Pinpoint the cell where the given text exists, returning its [X, Y] midpoint coordinate. 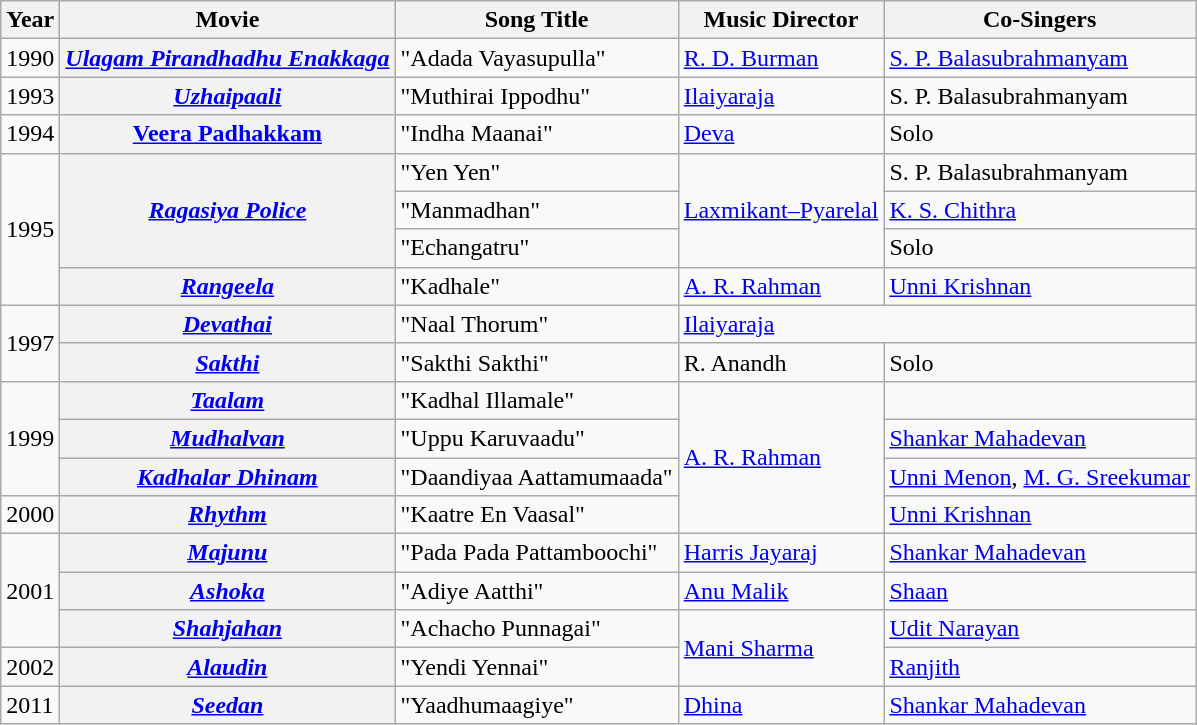
Veera Padhakkam [228, 134]
Co-Singers [1040, 20]
1993 [30, 96]
Alaudin [228, 667]
"Achacho Punnagai" [536, 629]
Seedan [228, 705]
"Yen Yen" [536, 172]
"Manmadhan" [536, 210]
Movie [228, 20]
"Naal Thorum" [536, 324]
"Kaatre En Vaasal" [536, 515]
Uzhaipaali [228, 96]
"Yendi Yennai" [536, 667]
"Muthirai Ippodhu" [536, 96]
R. Anandh [781, 362]
"Daandiyaa Aattamumaada" [536, 477]
Ashoka [228, 591]
Deva [781, 134]
Sakthi [228, 362]
1994 [30, 134]
Year [30, 20]
Mani Sharma [781, 648]
Music Director [781, 20]
2001 [30, 591]
"Adiye Aatthi" [536, 591]
"Pada Pada Pattamboochi" [536, 553]
Ragasiya Police [228, 210]
"Kadhal Illamale" [536, 400]
Kadhalar Dhinam [228, 477]
2000 [30, 515]
Laxmikant–Pyarelal [781, 210]
2002 [30, 667]
Shahjahan [228, 629]
K. S. Chithra [1040, 210]
Majunu [228, 553]
Devathai [228, 324]
Rhythm [228, 515]
Taalam [228, 400]
Unni Menon, M. G. Sreekumar [1040, 477]
Harris Jayaraj [781, 553]
Dhina [781, 705]
2011 [30, 705]
"Sakthi Sakthi" [536, 362]
Shaan [1040, 591]
"Uppu Karuvaadu" [536, 438]
"Yaadhumaagiye" [536, 705]
1995 [30, 229]
Mudhalvan [228, 438]
1999 [30, 438]
Udit Narayan [1040, 629]
1990 [30, 58]
1997 [30, 343]
"Kadhale" [536, 286]
Rangeela [228, 286]
"Adada Vayasupulla" [536, 58]
Anu Malik [781, 591]
Song Title [536, 20]
"Indha Maanai" [536, 134]
R. D. Burman [781, 58]
Ranjith [1040, 667]
Ulagam Pirandhadhu Enakkaga [228, 58]
"Echangatru" [536, 248]
